Capture the cell that displays the provided text and extract its [X, Y] central coordinate. 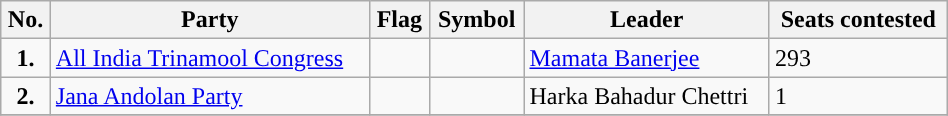
All India Trinamool Congress [210, 58]
Harka Bahadur Chettri [646, 96]
Symbol [476, 20]
Mamata Banerjee [646, 58]
Jana Andolan Party [210, 96]
Party [210, 20]
293 [858, 58]
No. [26, 20]
2. [26, 96]
Flag [399, 20]
1. [26, 58]
1 [858, 96]
Seats contested [858, 20]
Leader [646, 20]
